Find where the given text appears and provide that cell's center as (X, Y) coordinate. 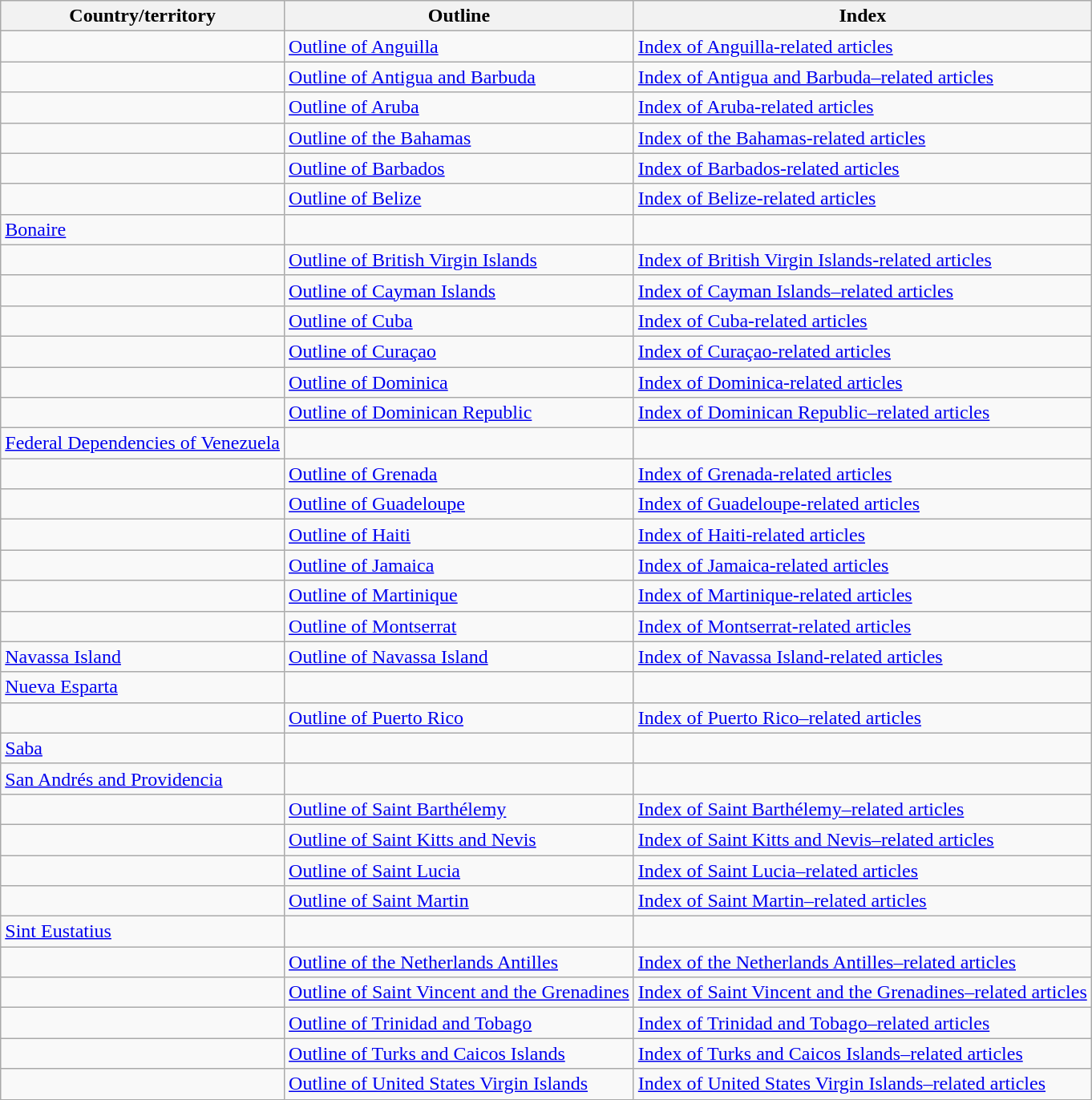
Index of Antigua and Barbuda–related articles (863, 77)
Outline of Grenada (459, 474)
Federal Dependencies of Venezuela (143, 443)
Outline of Dominica (459, 382)
Index of Saint Lucia–related articles (863, 870)
Index of Aruba-related articles (863, 107)
Outline of Trinidad and Tobago (459, 1023)
Outline of Montserrat (459, 626)
Index of Dominican Republic–related articles (863, 413)
Index of Martinique-related articles (863, 596)
Index of Guadeloupe-related articles (863, 504)
Index (863, 16)
Index of Puerto Rico–related articles (863, 718)
Country/territory (143, 16)
Outline of Barbados (459, 168)
Outline of Aruba (459, 107)
Index of Montserrat-related articles (863, 626)
Index of Jamaica-related articles (863, 565)
Index of United States Virgin Islands–related articles (863, 1084)
Index of the Bahamas-related articles (863, 138)
Outline of Dominican Republic (459, 413)
Outline of Haiti (459, 535)
Nueva Esparta (143, 687)
Saba (143, 748)
Outline of Antigua and Barbuda (459, 77)
Index of Trinidad and Tobago–related articles (863, 1023)
Index of Haiti-related articles (863, 535)
Index of Turks and Caicos Islands–related articles (863, 1053)
Outline of Turks and Caicos Islands (459, 1053)
Index of Saint Vincent and the Grenadines–related articles (863, 993)
Index of Navassa Island-related articles (863, 657)
Outline of the Netherlands Antilles (459, 962)
Outline of Belize (459, 199)
Outline of Jamaica (459, 565)
Outline of Saint Vincent and the Grenadines (459, 993)
Outline of Saint Kitts and Nevis (459, 839)
Outline of Puerto Rico (459, 718)
Outline of British Virgin Islands (459, 260)
Outline of Saint Martin (459, 901)
Outline of Navassa Island (459, 657)
Outline of Cuba (459, 321)
Outline (459, 16)
Index of Curaçao-related articles (863, 351)
Index of Saint Barthélemy–related articles (863, 809)
Outline of Saint Barthélemy (459, 809)
Outline of Guadeloupe (459, 504)
Bonaire (143, 229)
Index of British Virgin Islands-related articles (863, 260)
Index of Grenada-related articles (863, 474)
Sint Eustatius (143, 932)
Outline of United States Virgin Islands (459, 1084)
Index of Belize-related articles (863, 199)
Index of Cayman Islands–related articles (863, 290)
Index of Saint Martin–related articles (863, 901)
Index of Dominica-related articles (863, 382)
Outline of Curaçao (459, 351)
Outline of Martinique (459, 596)
Index of Anguilla-related articles (863, 47)
Outline of Cayman Islands (459, 290)
Outline of the Bahamas (459, 138)
Index of Saint Kitts and Nevis–related articles (863, 839)
Outline of Anguilla (459, 47)
San Andrés and Providencia (143, 778)
Outline of Saint Lucia (459, 870)
Navassa Island (143, 657)
Index of Barbados-related articles (863, 168)
Index of Cuba-related articles (863, 321)
Index of the Netherlands Antilles–related articles (863, 962)
